Provide the [X, Y] coordinate of the cell's center where the given text is located.  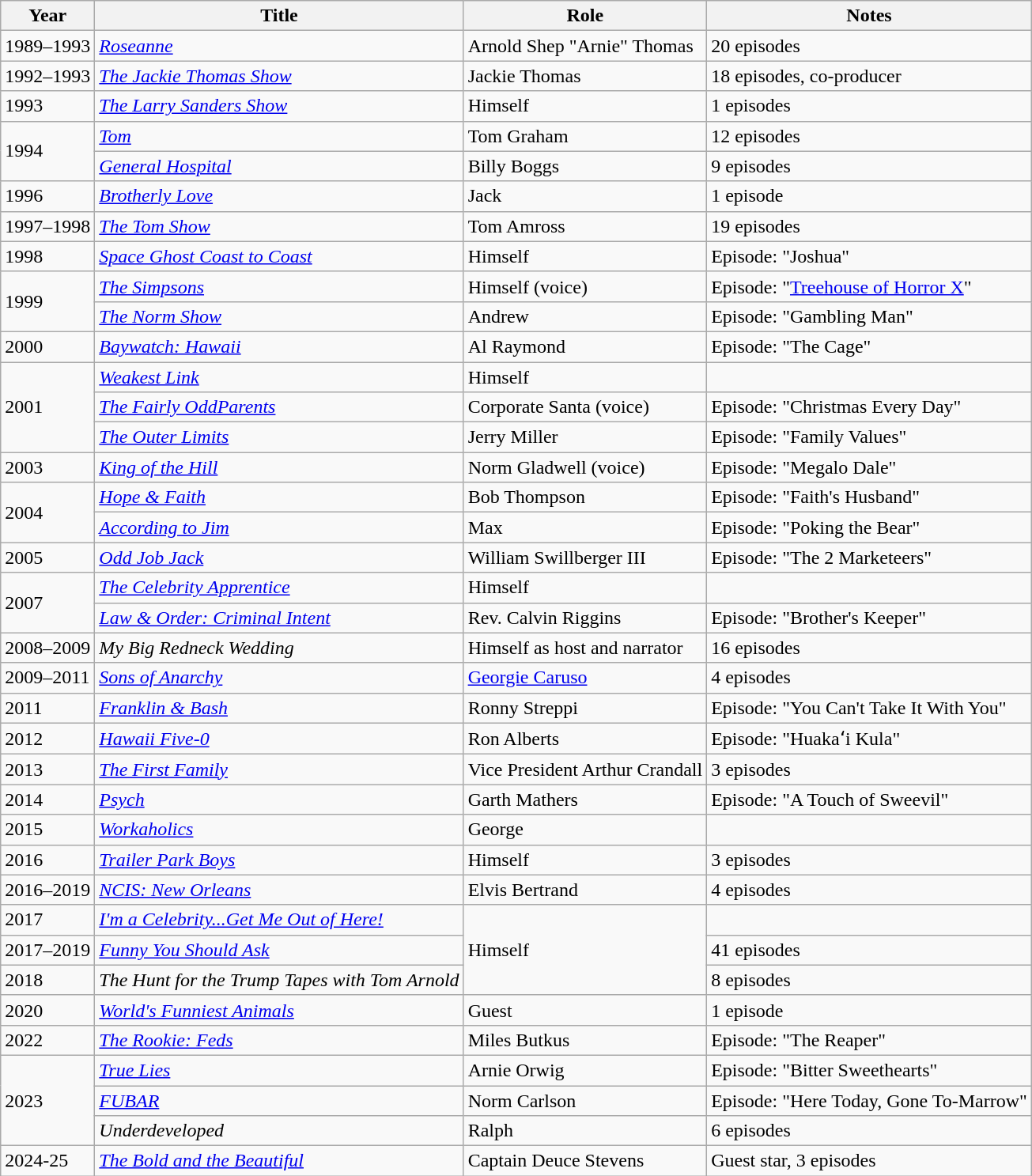
Funny You Should Ask [279, 950]
Tom Graham [585, 136]
World's Funniest Animals [279, 1010]
41 episodes [870, 950]
Episode: "Faith's Husband" [870, 497]
2009–2011 [47, 678]
Episode: "Here Today, Gone To-Marrow" [870, 1100]
Tom Amross [585, 226]
Corporate Santa (voice) [585, 407]
2004 [47, 512]
9 episodes [870, 166]
1998 [47, 256]
Episode: "A Touch of Sweevil" [870, 800]
19 episodes [870, 226]
The Celebrity Apprentice [279, 588]
2007 [47, 603]
1993 [47, 106]
Ron Alberts [585, 739]
Episode: "Joshua" [870, 256]
Roseanne [279, 46]
12 episodes [870, 136]
2001 [47, 407]
2015 [47, 830]
2012 [47, 739]
Georgie Caruso [585, 678]
The Hunt for the Trump Tapes with Tom Arnold [279, 980]
Jerry Miller [585, 437]
According to Jim [279, 527]
Arnold Shep "Arnie" Thomas [585, 46]
Trailer Park Boys [279, 860]
16 episodes [870, 648]
Norm Carlson [585, 1100]
2003 [47, 467]
2014 [47, 800]
Ralph [585, 1131]
Tom [279, 136]
The Outer Limits [279, 437]
Episode: "Family Values" [870, 437]
1999 [47, 301]
William Swillberger III [585, 558]
Guest star, 3 episodes [870, 1161]
18 episodes, co-producer [870, 76]
Franklin & Bash [279, 708]
Miles Butkus [585, 1040]
General Hospital [279, 166]
Baywatch: Hawaii [279, 346]
2016 [47, 860]
The Larry Sanders Show [279, 106]
Episode: "Gambling Man" [870, 316]
FUBAR [279, 1100]
The Simpsons [279, 286]
1 episodes [870, 106]
Episode: "The Cage" [870, 346]
2018 [47, 980]
Episode: "Poking the Bear" [870, 527]
Al Raymond [585, 346]
Law & Order: Criminal Intent [279, 618]
Arnie Orwig [585, 1070]
2008–2009 [47, 648]
Odd Job Jack [279, 558]
Jack [585, 196]
2017–2019 [47, 950]
Workaholics [279, 830]
Underdeveloped [279, 1131]
Episode: "Megalo Dale" [870, 467]
20 episodes [870, 46]
The Jackie Thomas Show [279, 76]
The Bold and the Beautiful [279, 1161]
Hawaii Five-0 [279, 739]
2016–2019 [47, 890]
Guest [585, 1010]
Himself (voice) [585, 286]
Brotherly Love [279, 196]
The Norm Show [279, 316]
2020 [47, 1010]
1994 [47, 151]
George [585, 830]
1996 [47, 196]
King of the Hill [279, 467]
Hope & Faith [279, 497]
6 episodes [870, 1131]
Year [47, 16]
1989–1993 [47, 46]
Jackie Thomas [585, 76]
Weakest Link [279, 377]
Garth Mathers [585, 800]
I'm a Celebrity...Get Me Out of Here! [279, 920]
Space Ghost Coast to Coast [279, 256]
Billy Boggs [585, 166]
Norm Gladwell (voice) [585, 467]
Episode: "Christmas Every Day" [870, 407]
True Lies [279, 1070]
Andrew [585, 316]
2017 [47, 920]
Bob Thompson [585, 497]
Episode: "The Reaper" [870, 1040]
Title [279, 16]
My Big Redneck Wedding [279, 648]
Episode: "Bitter Sweethearts" [870, 1070]
Episode: "You Can't Take It With You" [870, 708]
Episode: "Treehouse of Horror X" [870, 286]
The Fairly OddParents [279, 407]
Ronny Streppi [585, 708]
Episode: "Huakaʻi Kula" [870, 739]
Notes [870, 16]
Rev. Calvin Riggins [585, 618]
2011 [47, 708]
2005 [47, 558]
The First Family [279, 770]
2022 [47, 1040]
1997–1998 [47, 226]
Role [585, 16]
Episode: "The 2 Marketeers" [870, 558]
2013 [47, 770]
Episode: "Brother's Keeper" [870, 618]
Elvis Bertrand [585, 890]
2023 [47, 1100]
Max [585, 527]
Vice President Arthur Crandall [585, 770]
Psych [279, 800]
2024-25 [47, 1161]
Sons of Anarchy [279, 678]
NCIS: New Orleans [279, 890]
Captain Deuce Stevens [585, 1161]
Himself as host and narrator [585, 648]
1992–1993 [47, 76]
The Tom Show [279, 226]
8 episodes [870, 980]
2000 [47, 346]
The Rookie: Feds [279, 1040]
